Return the [x, y] coordinate for the center point of the cell that contains the specified text.  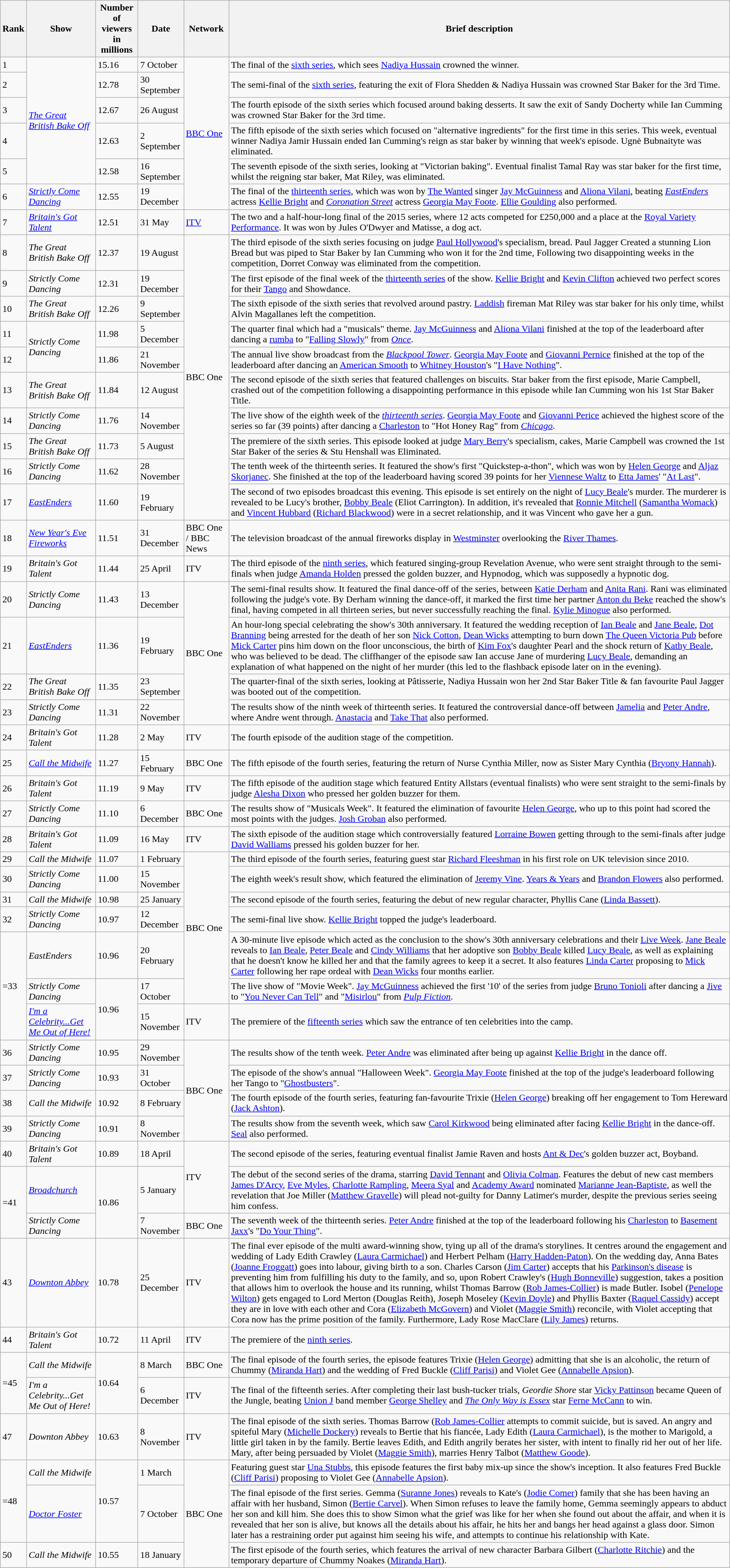
11.31 [117, 712]
30 September [161, 85]
9 September [161, 309]
44 [13, 1340]
5 January [161, 1190]
25 April [161, 568]
50 [13, 1555]
1 February [161, 859]
8 March [161, 1365]
13 December [161, 599]
The second episode of the fourth series, featuring the debut of new regular character, Phyllis Cane (Linda Bassett). [479, 899]
11.98 [117, 334]
The results show from the seventh week, which saw Carol Kirkwood being eliminated after facing Kellie Bright in the dance-off. Seal also performed. [479, 1128]
37 [13, 1078]
10.92 [117, 1103]
Network [206, 29]
The fifth episode of the fourth series, featuring the return of Nurse Cynthia Miller, now as Sister Mary Cynthia (Bryony Hannah). [479, 763]
Number of viewersin millions [117, 29]
11.27 [117, 763]
32 [13, 919]
11.86 [117, 359]
31 December [161, 538]
12.51 [117, 222]
8 [13, 253]
21 November [161, 359]
11.62 [117, 472]
2 [13, 85]
11.36 [117, 646]
5 December [161, 334]
The fourth episode of the fourth series, featuring fan-favourite Trixie (Helen George) breaking off her engagement to Tom Hereward (Jack Ashton). [479, 1103]
14 [13, 421]
13 [13, 390]
18 April [161, 1154]
=45 [13, 1383]
36 [13, 1053]
26 August [161, 110]
10 [13, 309]
10.72 [117, 1340]
27 [13, 813]
12.31 [117, 283]
10.95 [117, 1053]
18 January [161, 1555]
10.91 [117, 1128]
29 November [161, 1053]
12.63 [117, 141]
30 [13, 880]
BBC One / BBC News [206, 538]
=48 [13, 1501]
9 [13, 283]
5 August [161, 446]
26 [13, 788]
7 [13, 222]
The television broadcast of the annual fireworks display in Westminster overlooking the River Thames. [479, 538]
17 [13, 502]
11.00 [117, 880]
10.93 [117, 1078]
10.57 [117, 1501]
12 December [161, 919]
The eighth week's result show, which featured the elimination of Jeremy Vine. Years & Years and Brandon Flowers also performed. [479, 880]
11.35 [117, 687]
The second episode of the series, featuring eventual finalist Jamie Raven and hosts Ant & Dec's golden buzzer act, Boyband. [479, 1154]
11.44 [117, 568]
11.09 [117, 839]
12 August [161, 390]
The semi-final of the sixth series, featuring the exit of Flora Shedden & Nadiya Hussain was crowned Star Baker for the 3rd Time. [479, 85]
2 September [161, 141]
43 [13, 1283]
1 March [161, 1473]
20 February [161, 955]
8 February [161, 1103]
12 [13, 359]
21 [13, 646]
23 [13, 712]
11.10 [117, 813]
11 [13, 334]
=41 [13, 1202]
28 [13, 839]
Show [61, 29]
19 August [161, 253]
18 [13, 538]
10.55 [117, 1555]
Broadchurch [61, 1190]
29 [13, 859]
The third episode of the fourth series, featuring guest star Richard Fleeshman in his first role on UK television since 2010. [479, 859]
20 [13, 599]
11.28 [117, 738]
=33 [13, 986]
10.98 [117, 899]
6 [13, 196]
Rank [13, 29]
11.19 [117, 788]
10.89 [117, 1154]
25 [13, 763]
1 [13, 65]
10.78 [117, 1283]
12.55 [117, 196]
40 [13, 1154]
39 [13, 1128]
11.51 [117, 538]
Date [161, 29]
15 [13, 446]
12.67 [117, 110]
25 December [161, 1283]
16 [13, 472]
11.60 [117, 502]
25 January [161, 899]
11.07 [117, 859]
The premiere of the fifteenth series which saw the entrance of ten celebrities into the camp. [479, 1022]
11.76 [117, 421]
12.78 [117, 85]
New Year's Eve Fireworks [61, 538]
10.97 [117, 919]
31 October [161, 1078]
12.26 [117, 309]
12.37 [117, 253]
16 September [161, 172]
23 September [161, 687]
4 [13, 141]
16 May [161, 839]
The final of the sixth series, which sees Nadiya Hussain crowned the winner. [479, 65]
The semi-final live show. Kellie Bright topped the judge's leaderboard. [479, 919]
22 [13, 687]
10.86 [117, 1202]
The results show of the tenth week. Peter Andre was eliminated after being up against Kellie Bright in the dance off. [479, 1053]
Brief description [479, 29]
2 May [161, 738]
10.64 [117, 1383]
10.63 [117, 1437]
38 [13, 1103]
28 November [161, 472]
15 February [161, 763]
5 [13, 172]
The premiere of the ninth series. [479, 1340]
14 November [161, 421]
15.16 [117, 65]
9 May [161, 788]
11.43 [117, 599]
11.84 [117, 390]
11 April [161, 1340]
3 [13, 110]
22 November [161, 712]
31 May [161, 222]
11.73 [117, 446]
The fourth episode of the audition stage of the competition. [479, 738]
7 November [161, 1226]
Doctor Foster [61, 1514]
19 [13, 568]
12.58 [117, 172]
24 [13, 738]
31 [13, 899]
17 October [161, 991]
47 [13, 1437]
